Pinpoint the cell where the given text exists, returning its (X, Y) midpoint coordinate. 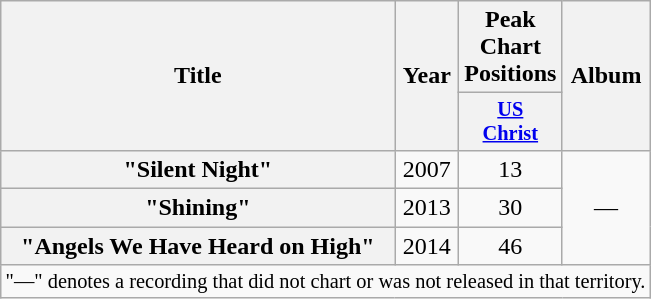
2007 (427, 169)
— (606, 207)
"Silent Night" (198, 169)
"Shining" (198, 208)
13 (510, 169)
Album (606, 76)
46 (510, 246)
USChrist (510, 122)
Year (427, 76)
2014 (427, 246)
Peak Chart Positions (510, 47)
"Angels We Have Heard on High" (198, 246)
Title (198, 76)
30 (510, 208)
2013 (427, 208)
"—" denotes a recording that did not chart or was not released in that territory. (326, 282)
